For the text-containing cell, return its midpoint in (x, y) coordinate format. 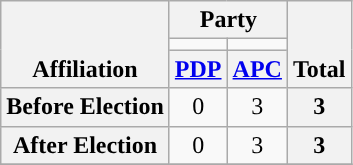
APC (257, 69)
PDP (198, 69)
Party (228, 20)
Total (319, 44)
Before Election (86, 107)
After Election (86, 145)
Affiliation (86, 44)
